Find where the given text appears and provide that cell's center as [X, Y] coordinate. 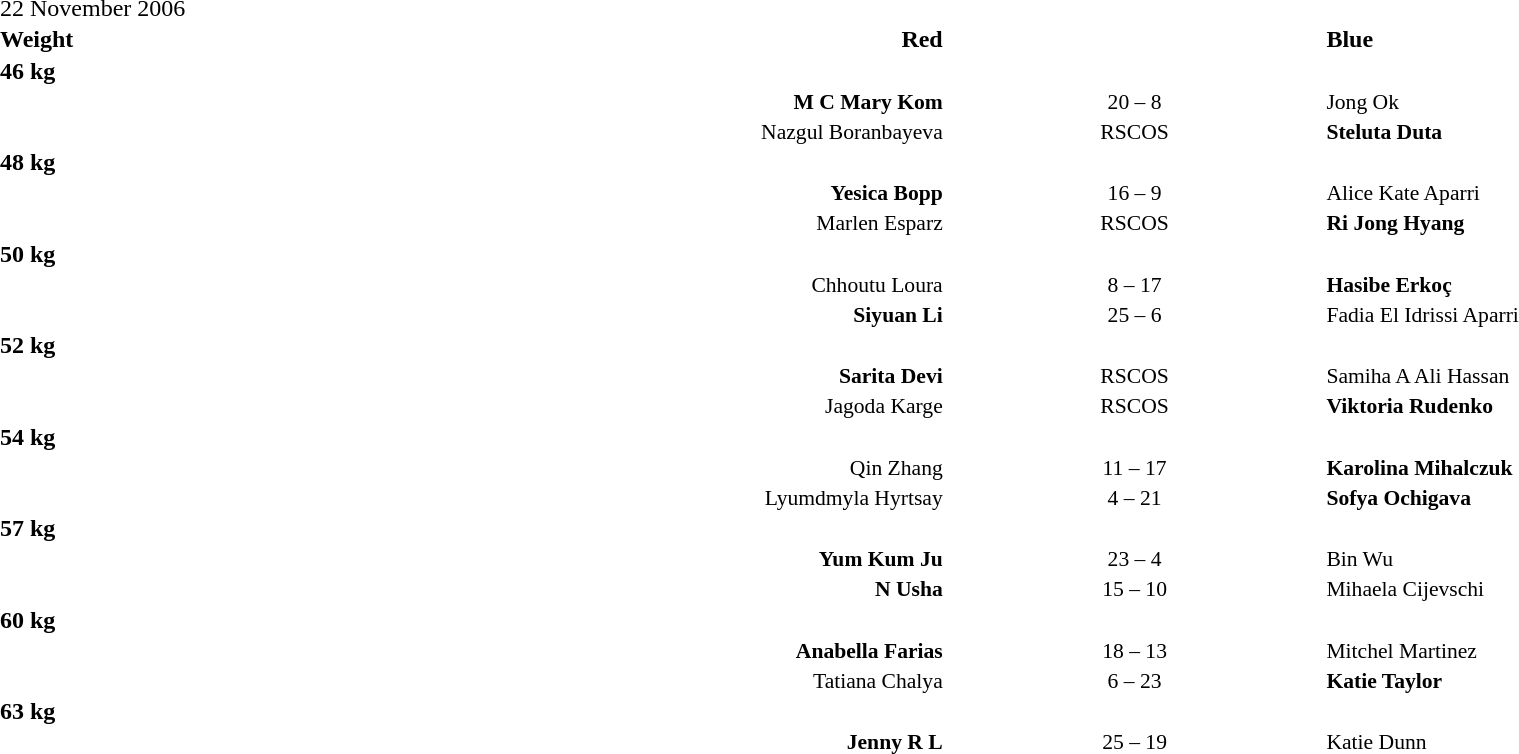
Anabella Farias [662, 650]
6 – 23 [1135, 680]
18 – 13 [1135, 650]
Red [662, 39]
23 – 4 [1135, 559]
N Usha [662, 589]
Lyumdmyla Hyrtsay [662, 498]
M C Mary Kom [662, 102]
8 – 17 [1135, 284]
Qin Zhang [662, 468]
Yum Kum Ju [662, 559]
Jagoda Karge [662, 406]
Marlen Esparz [662, 223]
Tatiana Chalya [662, 680]
20 – 8 [1135, 102]
4 – 21 [1135, 498]
Chhoutu Loura [662, 284]
Siyuan Li [662, 314]
15 – 10 [1135, 589]
25 – 6 [1135, 314]
Yesica Bopp [662, 193]
Sarita Devi [662, 376]
16 – 9 [1135, 193]
11 – 17 [1135, 468]
Nazgul Boranbayeva [662, 132]
